Scan for the cell matching the given text and deliver its (X, Y) coordinate at center. 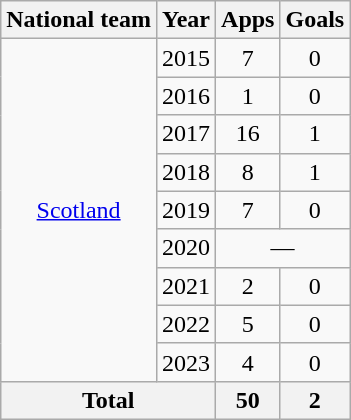
2018 (186, 172)
16 (248, 134)
Apps (248, 20)
4 (248, 362)
2021 (186, 286)
2017 (186, 134)
2020 (186, 248)
National team (79, 20)
Goals (315, 20)
Scotland (79, 210)
2022 (186, 324)
— (283, 248)
2016 (186, 96)
2023 (186, 362)
Total (108, 400)
Year (186, 20)
2019 (186, 210)
2015 (186, 58)
8 (248, 172)
5 (248, 324)
50 (248, 400)
